Identify which cell holds the provided text, then report its (x, y) central coordinate. 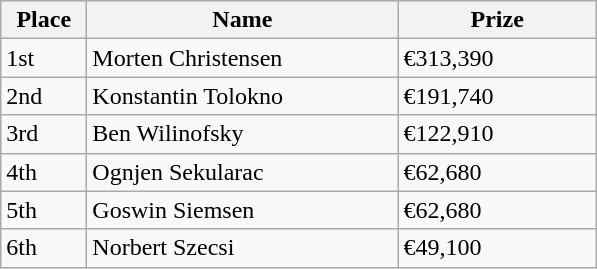
€313,390 (498, 58)
Name (242, 20)
Ognjen Sekularac (242, 172)
€49,100 (498, 248)
5th (44, 210)
3rd (44, 134)
2nd (44, 96)
Morten Christensen (242, 58)
Konstantin Tolokno (242, 96)
4th (44, 172)
1st (44, 58)
Prize (498, 20)
Goswin Siemsen (242, 210)
6th (44, 248)
Norbert Szecsi (242, 248)
€122,910 (498, 134)
€191,740 (498, 96)
Ben Wilinofsky (242, 134)
Place (44, 20)
